For the text-containing cell, return its midpoint in (x, y) coordinate format. 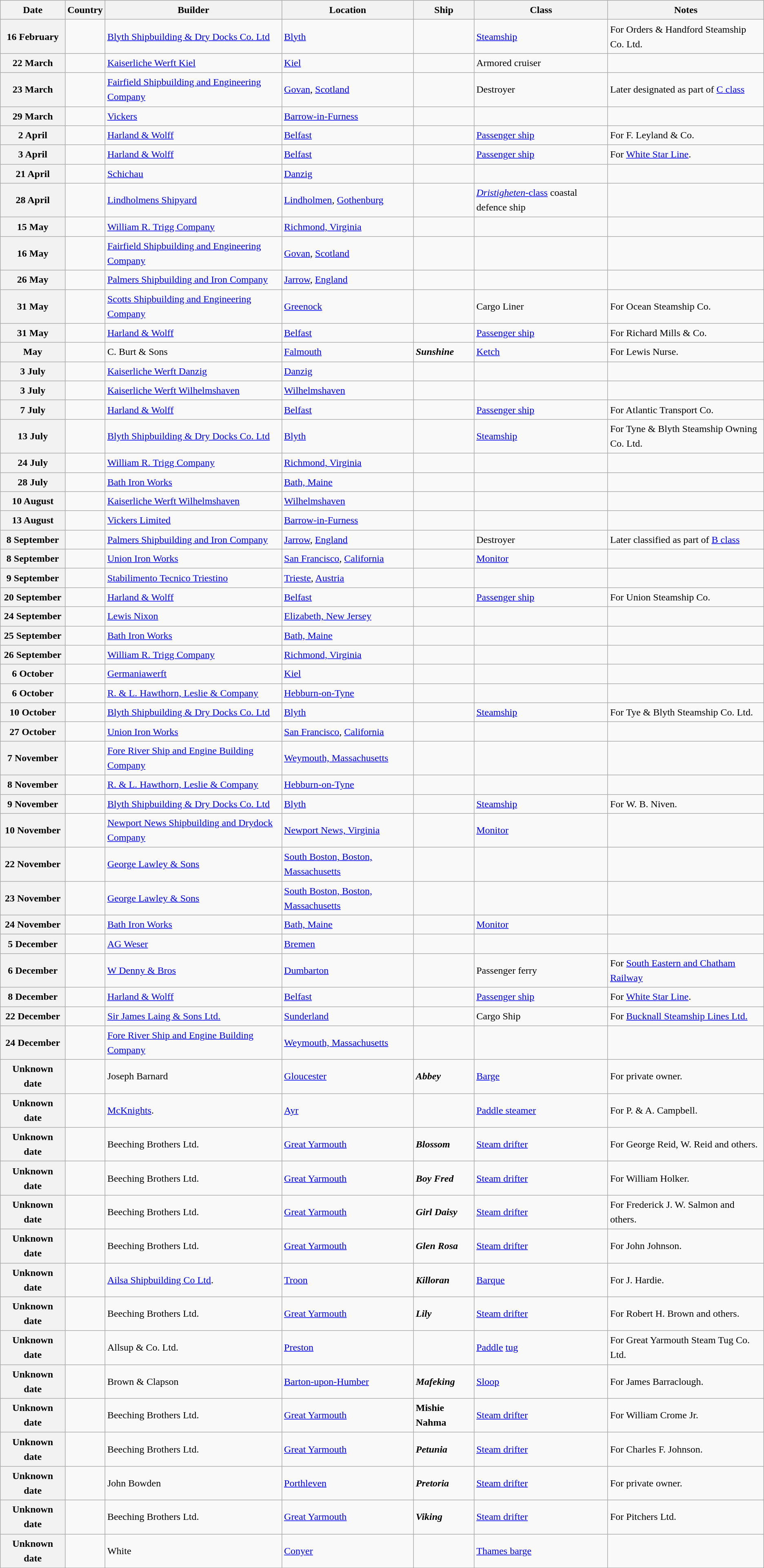
27 October (33, 732)
Preston (348, 1348)
Brown & Clapson (193, 1381)
Glen Rosa (444, 1246)
Ketch (541, 352)
Mishie Nahma (444, 1415)
Conyer (348, 1551)
Lindholmen, Gothenburg (348, 200)
Boy Fred (444, 1178)
13 July (33, 436)
Blossom (444, 1145)
Trieste, Austria (348, 578)
Armored cruiser (541, 63)
Stabilimento Tecnico Triestino (193, 578)
Pretoria (444, 1483)
Ailsa Shipbuilding Co Ltd. (193, 1280)
Bremen (348, 944)
25 September (33, 636)
For Pitchers Ltd. (686, 1517)
Later designated as part of C class (686, 90)
10 October (33, 712)
Ayr (348, 1110)
White (193, 1551)
Notes (686, 10)
Paddle steamer (541, 1110)
For William Crome Jr. (686, 1415)
Newport News Shipbuilding and Drydock Company (193, 831)
Sunderland (348, 1017)
2 April (33, 135)
Barque (541, 1280)
Killoran (444, 1280)
23 November (33, 898)
16 May (33, 253)
6 December (33, 970)
26 May (33, 280)
Class (541, 10)
Cargo Liner (541, 307)
Mafeking (444, 1381)
16 February (33, 37)
Dristigheten-class coastal defence ship (541, 200)
29 March (33, 116)
26 September (33, 655)
Schichau (193, 174)
Sunshine (444, 352)
28 July (33, 482)
Date (33, 10)
For Robert H. Brown and others. (686, 1313)
For Tye & Blyth Steamship Co. Ltd. (686, 712)
For Orders & Handford Steamship Co. Ltd. (686, 37)
For Lewis Nurse. (686, 352)
3 April (33, 154)
7 November (33, 758)
C. Burt & Sons (193, 352)
For Frederick J. W. Salmon and others. (686, 1212)
Gloucester (348, 1077)
For Union Steamship Co. (686, 597)
Greenock (348, 307)
For Atlantic Transport Co. (686, 410)
Newport News, Virginia (348, 831)
For George Reid, W. Reid and others. (686, 1145)
For Richard Mills & Co. (686, 333)
Sloop (541, 1381)
Elizabeth, New Jersey (348, 616)
McKnights. (193, 1110)
John Bowden (193, 1483)
22 March (33, 63)
22 November (33, 864)
Barge (541, 1077)
For W. B. Niven. (686, 804)
For F. Leyland & Co. (686, 135)
24 December (33, 1043)
21 April (33, 174)
For Charles F. Johnson. (686, 1449)
Lindholmens Shipyard (193, 200)
W Denny & Bros (193, 970)
Allsup & Co. Ltd. (193, 1348)
Builder (193, 10)
For John Johnson. (686, 1246)
Scotts Shipbuilding and Engineering Company (193, 307)
Lily (444, 1313)
Germaniawerft (193, 674)
Later classified as part of B class (686, 539)
Joseph Barnard (193, 1077)
For Ocean Steamship Co. (686, 307)
13 August (33, 520)
Falmouth (348, 352)
Abbey (444, 1077)
15 May (33, 227)
9 November (33, 804)
Thames barge (541, 1551)
For Great Yarmouth Steam Tug Co. Ltd. (686, 1348)
Kaiserliche Werft Danzig (193, 371)
For South Eastern and Chatham Railway (686, 970)
10 August (33, 501)
24 November (33, 924)
For William Holker. (686, 1178)
Passenger ferry (541, 970)
20 September (33, 597)
Location (348, 10)
Viking (444, 1517)
Country (85, 10)
Vickers Limited (193, 520)
9 September (33, 578)
Dumbarton (348, 970)
Troon (348, 1280)
23 March (33, 90)
AG Weser (193, 944)
Ship (444, 10)
Petunia (444, 1449)
7 July (33, 410)
8 December (33, 997)
Girl Daisy (444, 1212)
For J. Hardie. (686, 1280)
For Bucknall Steamship Lines Ltd. (686, 1017)
Cargo Ship (541, 1017)
Porthleven (348, 1483)
Paddle tug (541, 1348)
Lewis Nixon (193, 616)
22 December (33, 1017)
8 November (33, 785)
10 November (33, 831)
Sir James Laing & Sons Ltd. (193, 1017)
28 April (33, 200)
5 December (33, 944)
For James Barraclough. (686, 1381)
May (33, 352)
For Tyne & Blyth Steamship Owning Co. Ltd. (686, 436)
24 September (33, 616)
Vickers (193, 116)
For P. & A. Campbell. (686, 1110)
Kaiserliche Werft Kiel (193, 63)
24 July (33, 463)
Barton-upon-Humber (348, 1381)
